Capture the cell that displays the provided text and extract its [X, Y] central coordinate. 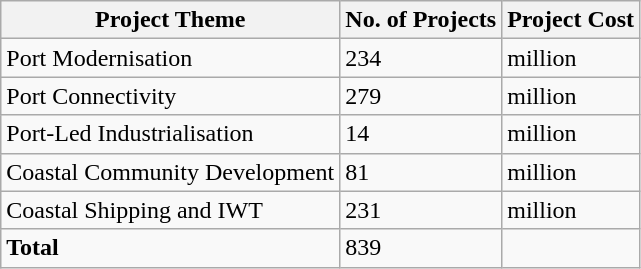
Port Modernisation [170, 58]
231 [421, 210]
Port-Led Industrialisation [170, 134]
839 [421, 248]
Total [170, 248]
Port Connectivity [170, 96]
Coastal Community Development [170, 172]
Coastal Shipping and IWT [170, 210]
Project Theme [170, 20]
279 [421, 96]
Project Cost [571, 20]
81 [421, 172]
234 [421, 58]
14 [421, 134]
No. of Projects [421, 20]
